Search for the cell housing the specified text and yield its (x, y) center coordinate. 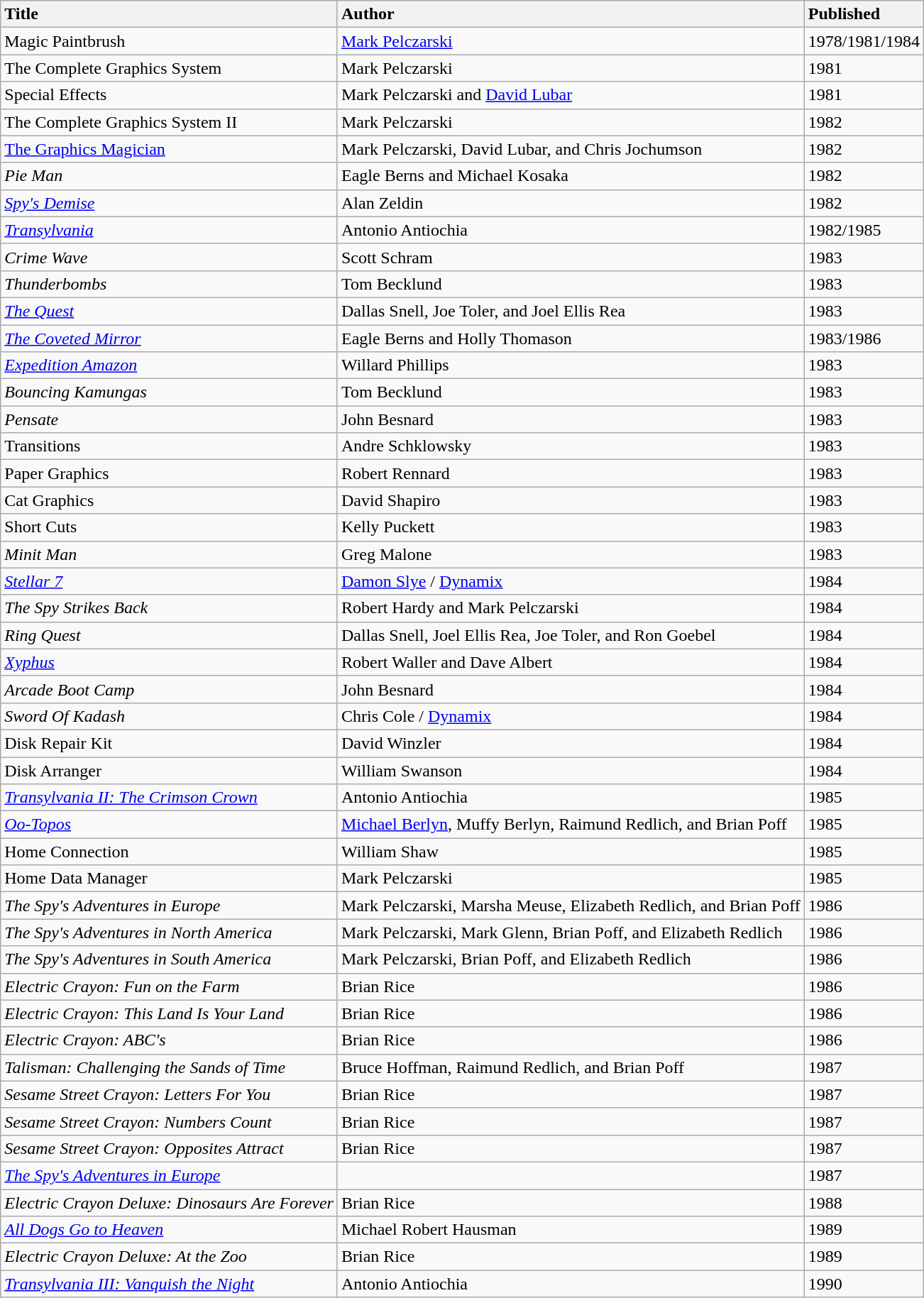
Special Effects (169, 95)
Mark Pelczarski, Brian Poff, and Elizabeth Redlich (571, 959)
Talisman: Challenging the Sands of Time (169, 1067)
1983/1986 (864, 339)
Transylvania II: The Crimson Crown (169, 798)
All Dogs Go to Heaven (169, 1230)
Robert Hardy and Mark Pelczarski (571, 608)
Electric Crayon: This Land Is Your Land (169, 1013)
The Complete Graphics System II (169, 122)
Kelly Puckett (571, 527)
Michael Robert Hausman (571, 1230)
Alan Zeldin (571, 203)
Paper Graphics (169, 473)
Magic Paintbrush (169, 41)
Pensate (169, 419)
Disk Repair Kit (169, 743)
Transitions (169, 446)
Xyphus (169, 662)
The Spy Strikes Back (169, 608)
Sesame Street Crayon: Opposites Attract (169, 1148)
Greg Malone (571, 554)
Ring Quest (169, 635)
Electric Crayon: ABC's (169, 1040)
Sword Of Kadash (169, 716)
Transylvania III: Vanquish the Night (169, 1284)
Electric Crayon: Fun on the Farm (169, 986)
Expedition Amazon (169, 365)
Bouncing Kamungas (169, 392)
Eagle Berns and Holly Thomason (571, 339)
The Spy's Adventures in South America (169, 959)
Andre Schklowsky (571, 446)
The Spy's Adventures in North America (169, 933)
Damon Slye / Dynamix (571, 581)
Author (571, 14)
Robert Waller and Dave Albert (571, 662)
David Shapiro (571, 500)
William Shaw (571, 852)
Willard Phillips (571, 365)
Title (169, 14)
Thunderbombs (169, 284)
Arcade Boot Camp (169, 689)
The Complete Graphics System (169, 68)
Electric Crayon Deluxe: At the Zoo (169, 1257)
1988 (864, 1203)
Mark Pelczarski, David Lubar, and Chris Jochumson (571, 149)
Michael Berlyn, Muffy Berlyn, Raimund Redlich, and Brian Poff (571, 825)
Mark Pelczarski, Marsha Meuse, Elizabeth Redlich, and Brian Poff (571, 906)
The Quest (169, 311)
Crime Wave (169, 257)
Published (864, 14)
Pie Man (169, 176)
Transylvania (169, 230)
1978/1981/1984 (864, 41)
Cat Graphics (169, 500)
Disk Arranger (169, 770)
Short Cuts (169, 527)
Scott Schram (571, 257)
William Swanson (571, 770)
Electric Crayon Deluxe: Dinosaurs Are Forever (169, 1203)
Home Connection (169, 852)
Dallas Snell, Joe Toler, and Joel Ellis Rea (571, 311)
1982/1985 (864, 230)
Oo-Topos (169, 825)
Sesame Street Crayon: Numbers Count (169, 1121)
Chris Cole / Dynamix (571, 716)
Robert Rennard (571, 473)
1990 (864, 1284)
Sesame Street Crayon: Letters For You (169, 1094)
David Winzler (571, 743)
The Graphics Magician (169, 149)
Spy's Demise (169, 203)
Stellar 7 (169, 581)
Bruce Hoffman, Raimund Redlich, and Brian Poff (571, 1067)
The Coveted Mirror (169, 339)
Minit Man (169, 554)
Mark Pelczarski, Mark Glenn, Brian Poff, and Elizabeth Redlich (571, 933)
Home Data Manager (169, 879)
Dallas Snell, Joel Ellis Rea, Joe Toler, and Ron Goebel (571, 635)
Eagle Berns and Michael Kosaka (571, 176)
Mark Pelczarski and David Lubar (571, 95)
